Provide the [x, y] coordinate of the cell's center where the given text is located.  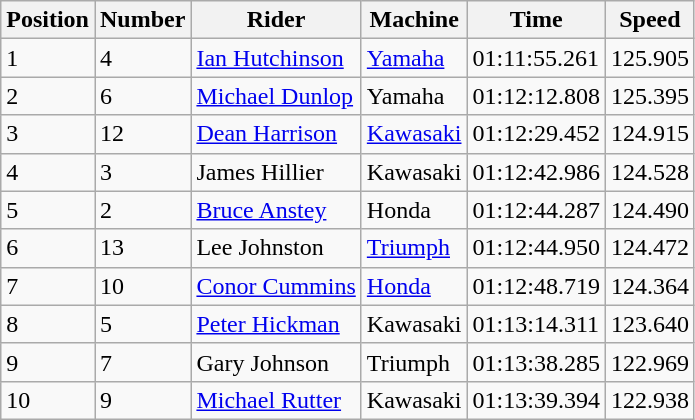
Lee Johnston [276, 248]
13 [142, 248]
Time [536, 20]
01:13:14.311 [536, 324]
Position [48, 20]
Dean Harrison [276, 134]
12 [142, 134]
01:12:12.808 [536, 96]
124.364 [650, 286]
125.905 [650, 58]
Speed [650, 20]
01:13:38.285 [536, 362]
01:12:48.719 [536, 286]
Machine [414, 20]
Michael Rutter [276, 400]
Gary Johnson [276, 362]
Rider [276, 20]
Conor Cummins [276, 286]
01:13:39.394 [536, 400]
Peter Hickman [276, 324]
01:11:55.261 [536, 58]
01:12:29.452 [536, 134]
124.528 [650, 172]
122.938 [650, 400]
James Hillier [276, 172]
125.395 [650, 96]
Number [142, 20]
1 [48, 58]
122.969 [650, 362]
01:12:42.986 [536, 172]
01:12:44.950 [536, 248]
124.490 [650, 210]
Bruce Anstey [276, 210]
Michael Dunlop [276, 96]
124.472 [650, 248]
123.640 [650, 324]
Ian Hutchinson [276, 58]
01:12:44.287 [536, 210]
8 [48, 324]
124.915 [650, 134]
